Detect which cell encompasses the target text, then output its (X, Y) center coordinate. 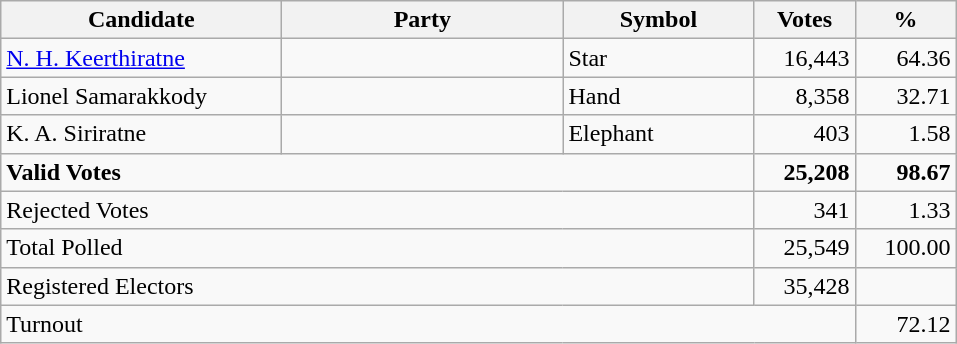
72.12 (906, 324)
1.58 (906, 134)
Elephant (658, 134)
% (906, 20)
100.00 (906, 248)
403 (804, 134)
Hand (658, 96)
Turnout (428, 324)
341 (804, 210)
K. A. Siriratne (142, 134)
Star (658, 58)
35,428 (804, 286)
N. H. Keerthiratne (142, 58)
Valid Votes (378, 172)
8,358 (804, 96)
Party (422, 20)
1.33 (906, 210)
Total Polled (378, 248)
25,208 (804, 172)
Registered Electors (378, 286)
Symbol (658, 20)
32.71 (906, 96)
64.36 (906, 58)
Lionel Samarakkody (142, 96)
Rejected Votes (378, 210)
25,549 (804, 248)
Candidate (142, 20)
Votes (804, 20)
98.67 (906, 172)
16,443 (804, 58)
